Return (X, Y) of the center of cell containing provided text 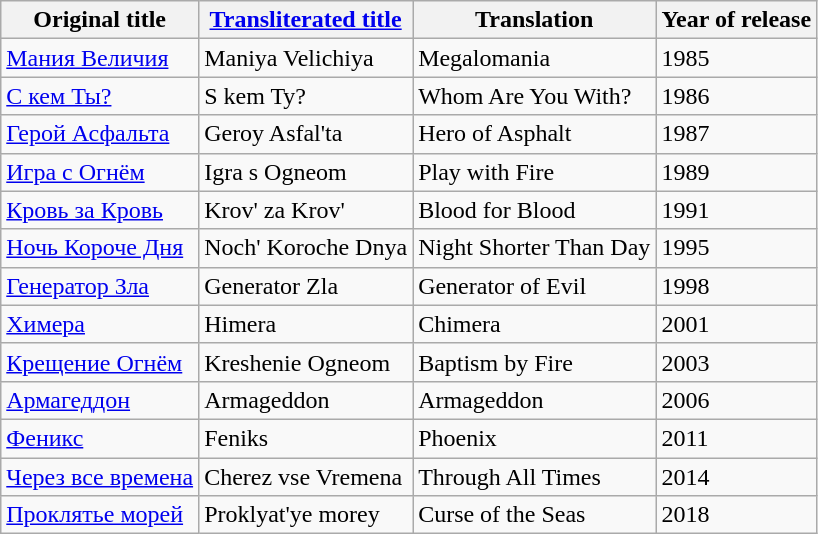
Play with Fire (534, 172)
1985 (736, 58)
Phoenix (534, 438)
2006 (736, 400)
Generator Zla (306, 286)
Химера (100, 324)
1991 (736, 210)
Ночь Короче Дня (100, 248)
Chimera (534, 324)
Baptism by Fire (534, 362)
2018 (736, 515)
Curse of the Seas (534, 515)
Герой Асфальта (100, 134)
1995 (736, 248)
Translation (534, 20)
Krov' za Krov' (306, 210)
Hero of Asphalt (534, 134)
Проклятье морей (100, 515)
1998 (736, 286)
Мания Величия (100, 58)
1987 (736, 134)
1989 (736, 172)
Generator of Evil (534, 286)
Whom Are You With? (534, 96)
Noch' Koroche Dnya (306, 248)
Original title (100, 20)
Генератор Зла (100, 286)
Himera (306, 324)
Kreshenie Ogneom (306, 362)
Кровь за Кровь (100, 210)
Крещение Огнём (100, 362)
Feniks (306, 438)
2001 (736, 324)
Geroy Asfal'ta (306, 134)
2011 (736, 438)
Proklyat'ye morey (306, 515)
Феникс (100, 438)
Через все времена (100, 477)
Blood for Blood (534, 210)
Through All Times (534, 477)
S kem Ty? (306, 96)
Игра с Огнём (100, 172)
Maniya Velichiya (306, 58)
Cherez vse Vremena (306, 477)
2003 (736, 362)
2014 (736, 477)
Transliterated title (306, 20)
Армагеддон (100, 400)
Igra s Ogneom (306, 172)
1986 (736, 96)
Year of release (736, 20)
Megalomania (534, 58)
С кем Ты? (100, 96)
Night Shorter Than Day (534, 248)
